Pinpoint the cell where the given text exists, returning its (X, Y) midpoint coordinate. 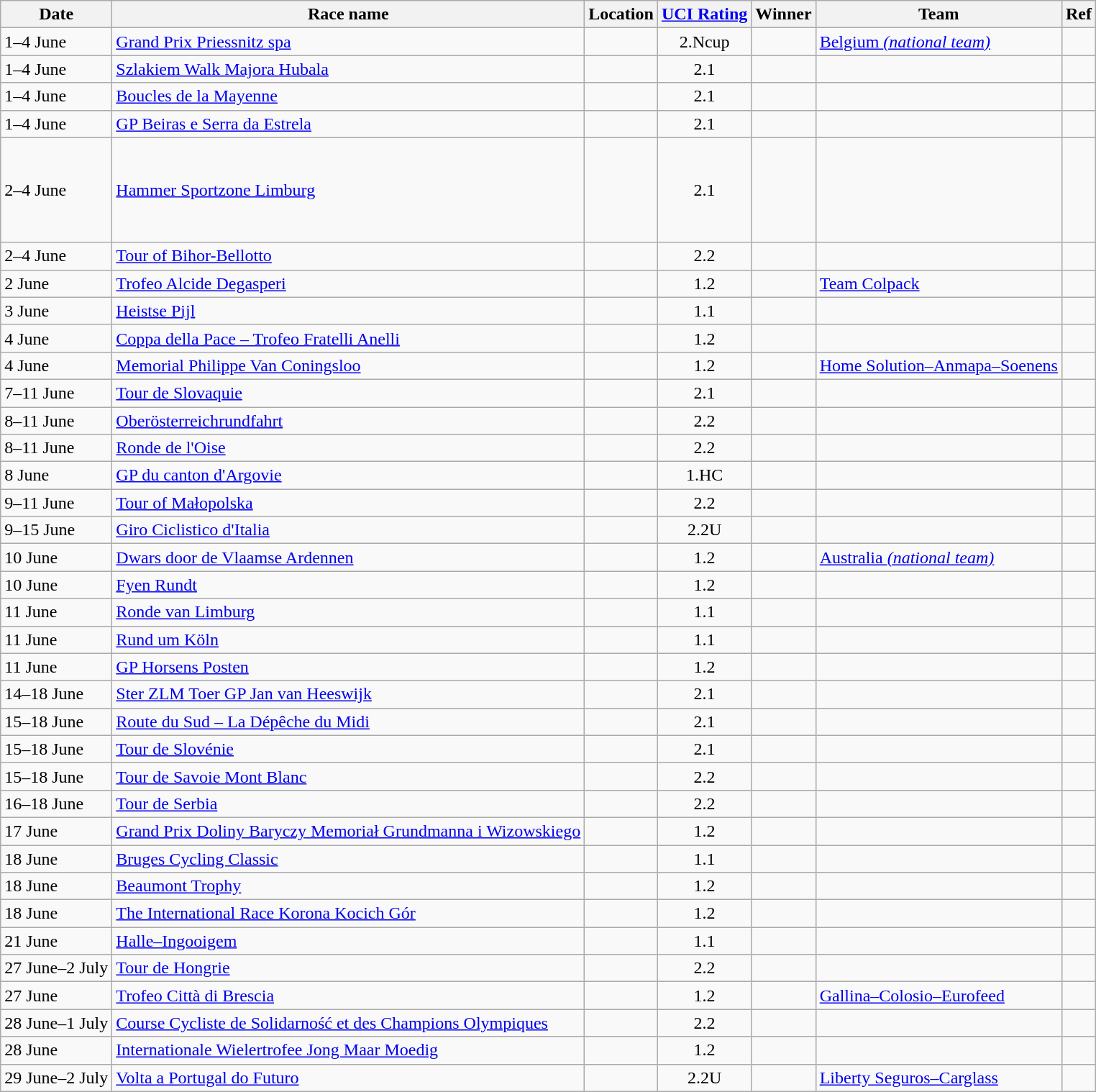
Course Cycliste de Solidarność et des Champions Olympiques (348, 1023)
Trofeo Alcide Degasperi (348, 283)
Volta a Portugal do Futuro (348, 1078)
Grand Prix Doliny Baryczy Memoriał Grundmanna i Wizowskiego (348, 831)
UCI Rating (704, 14)
Dwars door de Vlaamse Ardennen (348, 558)
Oberösterreichrundfahrt (348, 421)
Race name (348, 14)
Ster ZLM Toer GP Jan van Heeswijk (348, 694)
Trofeo Città di Brescia (348, 996)
28 June–1 July (56, 1023)
GP Beiras e Serra da Estrela (348, 124)
Internationale Wielertrofee Jong Maar Moedig (348, 1050)
16–18 June (56, 804)
Ronde de l'Oise (348, 448)
Ronde van Limburg (348, 612)
Location (621, 14)
Tour of Bihor-Bellotto (348, 256)
Home Solution–Anmapa–Soenens (939, 365)
Tour de Slovénie (348, 749)
27 June–2 July (56, 968)
17 June (56, 831)
2.Ncup (704, 42)
7–11 June (56, 393)
Szlakiem Walk Majora Hubala (348, 69)
Memorial Philippe Van Coningsloo (348, 365)
29 June–2 July (56, 1078)
Fyen Rundt (348, 585)
Boucles de la Mayenne (348, 96)
Liberty Seguros–Carglass (939, 1078)
Rund um Köln (348, 640)
Team (939, 14)
Tour de Serbia (348, 804)
14–18 June (56, 694)
21 June (56, 941)
3 June (56, 311)
Heistse Pijl (348, 311)
Gallina–Colosio–Eurofeed (939, 996)
Team Colpack (939, 283)
27 June (56, 996)
Tour de Slovaquie (348, 393)
Giro Ciclistico d'Italia (348, 530)
1.HC (704, 476)
Bruges Cycling Classic (348, 858)
Grand Prix Priessnitz spa (348, 42)
Belgium (national team) (939, 42)
2 June (56, 283)
Halle–Ingooigem (348, 941)
8 June (56, 476)
Date (56, 14)
Winner (784, 14)
28 June (56, 1050)
Hammer Sportzone Limburg (348, 190)
Route du Sud – La Dépêche du Midi (348, 722)
Tour de Savoie Mont Blanc (348, 776)
Tour of Małopolska (348, 503)
The International Race Korona Kocich Gór (348, 914)
Beaumont Trophy (348, 886)
9–11 June (56, 503)
Australia (national team) (939, 558)
Ref (1079, 14)
Tour de Hongrie (348, 968)
Coppa della Pace – Trofeo Fratelli Anelli (348, 338)
GP du canton d'Argovie (348, 476)
9–15 June (56, 530)
GP Horsens Posten (348, 667)
